Determine the (x, y) coordinate at the center of the cell enclosing the given text.  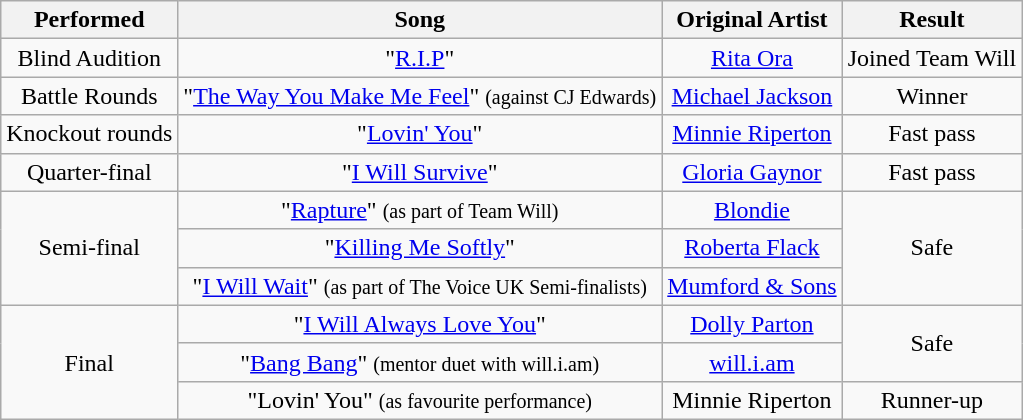
Battle Rounds (90, 96)
"Bang Bang" (mentor duet with will.i.am) (420, 362)
"I Will Wait" (as part of The Voice UK Semi-finalists) (420, 286)
Result (932, 20)
Knockout rounds (90, 134)
"Rapture" (as part of Team Will) (420, 210)
Dolly Parton (752, 324)
Quarter-final (90, 172)
"Lovin' You" (as favourite performance) (420, 400)
Blind Audition (90, 58)
Song (420, 20)
Mumford & Sons (752, 286)
"R.I.P" (420, 58)
Gloria Gaynor (752, 172)
Semi-final (90, 248)
will.i.am (752, 362)
Joined Team Will (932, 58)
"I Will Always Love You" (420, 324)
Roberta Flack (752, 248)
Runner-up (932, 400)
Michael Jackson (752, 96)
Original Artist (752, 20)
Performed (90, 20)
"I Will Survive" (420, 172)
Blondie (752, 210)
Final (90, 362)
"Lovin' You" (420, 134)
"Killing Me Softly" (420, 248)
Winner (932, 96)
"The Way You Make Me Feel" (against CJ Edwards) (420, 96)
Rita Ora (752, 58)
